From the cell containing the given text, extract its center point as (X, Y) coordinate. 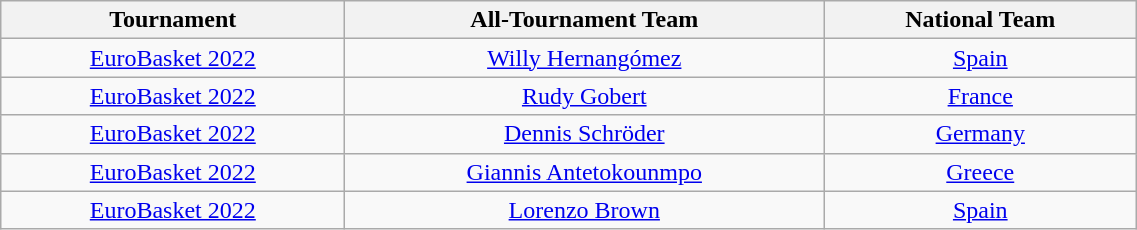
France (980, 96)
National Team (980, 20)
Giannis Antetokounmpo (584, 172)
Tournament (173, 20)
Greece (980, 172)
All-Tournament Team (584, 20)
Germany (980, 134)
Lorenzo Brown (584, 210)
Dennis Schröder (584, 134)
Willy Hernangómez (584, 58)
Rudy Gobert (584, 96)
